Capture the cell that displays the provided text and extract its [x, y] central coordinate. 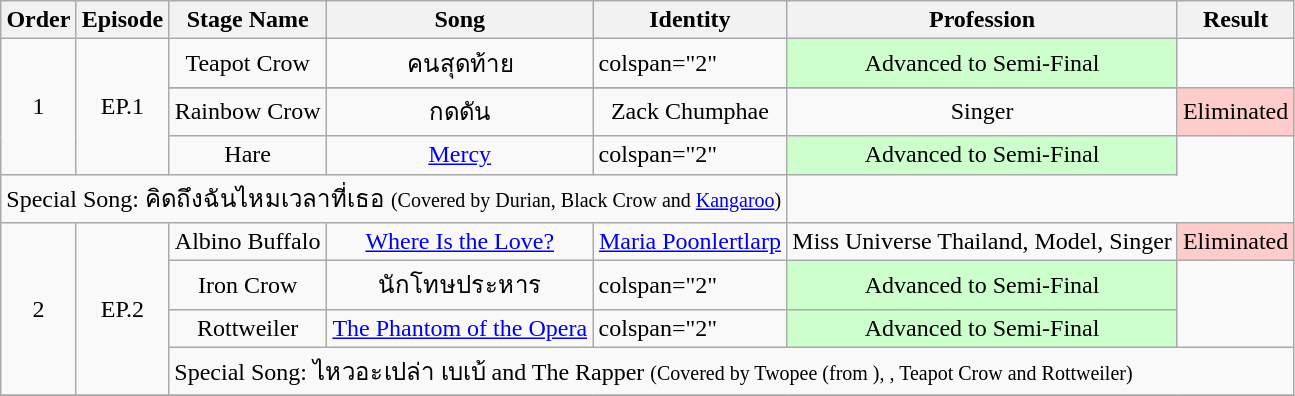
EP.2 [122, 310]
คนสุดท้าย [460, 64]
Episode [122, 20]
Where Is the Love? [460, 242]
Miss Universe Thailand, Model, Singer [982, 242]
Zack Chumphae [690, 112]
Result [1235, 20]
Stage Name [248, 20]
Rainbow Crow [248, 112]
กดดัน [460, 112]
Song [460, 20]
Special Song: คิดถึงฉันไหมเวลาที่เธอ (Covered by Durian, Black Crow and Kangaroo) [394, 198]
1 [38, 106]
Mercy [460, 155]
Profession [982, 20]
Identity [690, 20]
Singer [982, 112]
Hare [248, 155]
นักโทษประหาร [460, 286]
Albino Buffalo [248, 242]
2 [38, 310]
Special Song: ไหวอะเปล่า เบเบ้ and The Rapper (Covered by Twopee (from ), , Teapot Crow and Rottweiler) [732, 372]
Rottweiler [248, 328]
Order [38, 20]
Iron Crow [248, 286]
EP.1 [122, 106]
Teapot Crow [248, 64]
The Phantom of the Opera [460, 328]
Maria Poonlertlarp [690, 242]
